Search for the cell housing the specified text and yield its (X, Y) center coordinate. 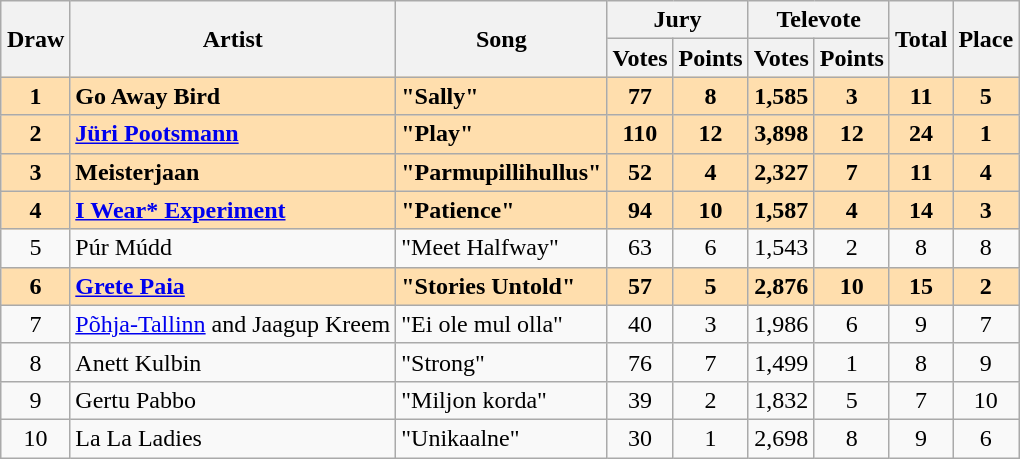
Song (502, 39)
Meisterjaan (233, 172)
Place (986, 39)
3,898 (781, 134)
52 (640, 172)
"Patience" (502, 210)
77 (640, 96)
1,832 (781, 400)
Grete Paia (233, 286)
"Ei ole mul olla" (502, 324)
1,587 (781, 210)
76 (640, 362)
Põhja-Tallinn and Jaagup Kreem (233, 324)
"Meet Halfway" (502, 248)
"Stories Untold" (502, 286)
"Parmupillihullus" (502, 172)
2,327 (781, 172)
30 (640, 438)
Artist (233, 39)
Draw (35, 39)
1,543 (781, 248)
"Play" (502, 134)
"Miljon korda" (502, 400)
94 (640, 210)
1,986 (781, 324)
2,698 (781, 438)
63 (640, 248)
Go Away Bird (233, 96)
Total (921, 39)
Jüri Pootsmann (233, 134)
1,499 (781, 362)
"Sally" (502, 96)
La La Ladies (233, 438)
40 (640, 324)
2,876 (781, 286)
Televote (818, 20)
57 (640, 286)
I Wear* Experiment (233, 210)
Anett Kulbin (233, 362)
15 (921, 286)
14 (921, 210)
"Strong" (502, 362)
1,585 (781, 96)
Gertu Pabbo (233, 400)
"Unikaalne" (502, 438)
110 (640, 134)
39 (640, 400)
Púr Múdd (233, 248)
24 (921, 134)
Jury (678, 20)
